Provide the (X, Y) coordinate of the cell's center where the given text is located.  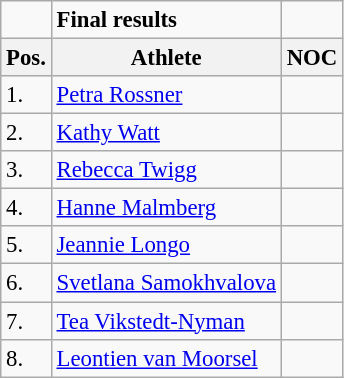
Hanne Malmberg (166, 208)
Kathy Watt (166, 133)
Rebecca Twigg (166, 170)
Pos. (26, 58)
4. (26, 208)
8. (26, 358)
Athlete (166, 58)
5. (26, 245)
Svetlana Samokhvalova (166, 283)
Jeannie Longo (166, 245)
NOC (312, 58)
Petra Rossner (166, 95)
2. (26, 133)
Final results (166, 20)
Leontien van Moorsel (166, 358)
Tea Vikstedt-Nyman (166, 321)
6. (26, 283)
1. (26, 95)
3. (26, 170)
7. (26, 321)
